Provide the [X, Y] coordinate of the cell's center where the given text is located.  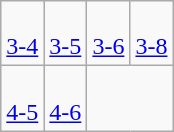
4-6 [66, 98]
3-5 [66, 34]
3-4 [22, 34]
3-8 [152, 34]
4-5 [22, 98]
3-6 [108, 34]
